From the cell containing the given text, extract its center point as [x, y] coordinate. 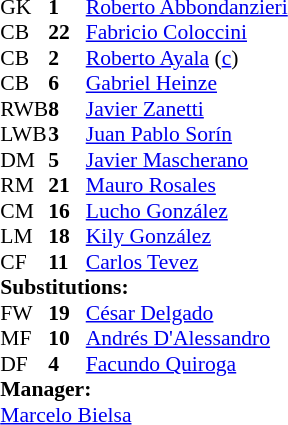
César Delgado [187, 313]
Lucho González [187, 211]
3 [67, 135]
5 [67, 160]
Javier Mascherano [187, 160]
Andrés D'Alessandro [187, 339]
Kily González [187, 237]
LWB [24, 135]
CM [24, 211]
21 [67, 185]
4 [67, 364]
11 [67, 262]
CF [24, 262]
Mauro Rosales [187, 185]
Javier Zanetti [187, 109]
Gabriel Heinze [187, 83]
Manager: [144, 389]
Facundo Quiroga [187, 364]
6 [67, 83]
DM [24, 160]
Roberto Ayala (c) [187, 58]
19 [67, 313]
10 [67, 339]
8 [67, 109]
MF [24, 339]
LM [24, 237]
FW [24, 313]
RM [24, 185]
Fabricio Coloccini [187, 33]
Juan Pablo Sorín [187, 135]
16 [67, 211]
18 [67, 237]
RWB [24, 109]
2 [67, 58]
DF [24, 364]
Carlos Tevez [187, 262]
Substitutions: [144, 287]
22 [67, 33]
